Pinpoint the cell where the given text exists, returning its (x, y) midpoint coordinate. 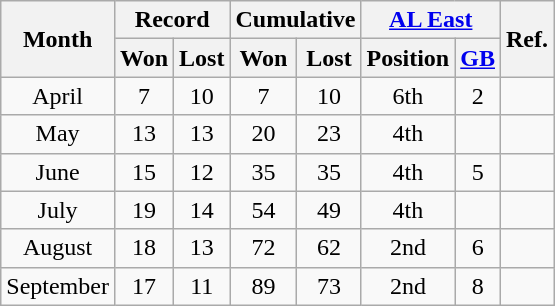
18 (144, 248)
GB (478, 58)
12 (202, 172)
May (58, 134)
Cumulative (296, 20)
49 (329, 210)
14 (202, 210)
April (58, 96)
8 (478, 286)
AL East (431, 20)
54 (264, 210)
89 (264, 286)
17 (144, 286)
6th (408, 96)
15 (144, 172)
5 (478, 172)
2 (478, 96)
72 (264, 248)
Record (172, 20)
20 (264, 134)
Month (58, 39)
6 (478, 248)
June (58, 172)
July (58, 210)
Ref. (528, 39)
Position (408, 58)
23 (329, 134)
62 (329, 248)
11 (202, 286)
September (58, 286)
73 (329, 286)
August (58, 248)
19 (144, 210)
